Find where the given text appears and provide that cell's center as [X, Y] coordinate. 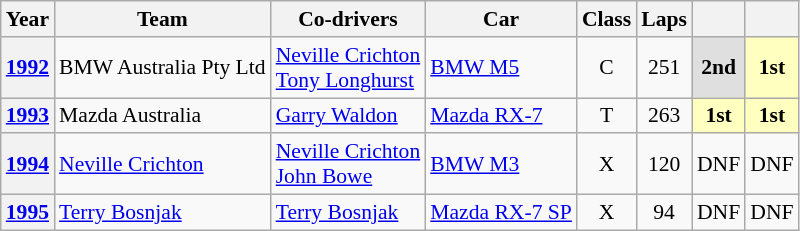
Mazda Australia [162, 116]
Class [606, 19]
120 [664, 164]
BMW Australia Pty Ltd [162, 68]
251 [664, 68]
1995 [28, 213]
1992 [28, 68]
Mazda RX-7 [501, 116]
Garry Waldon [348, 116]
94 [664, 213]
1993 [28, 116]
C [606, 68]
Car [501, 19]
Co-drivers [348, 19]
Neville Crichton [162, 164]
1994 [28, 164]
2nd [718, 68]
Team [162, 19]
Year [28, 19]
Neville Crichton John Bowe [348, 164]
Mazda RX-7 SP [501, 213]
Neville Crichton Tony Longhurst [348, 68]
BMW M5 [501, 68]
BMW M3 [501, 164]
Laps [664, 19]
T [606, 116]
263 [664, 116]
